Scan for the cell matching the given text and deliver its (x, y) coordinate at center. 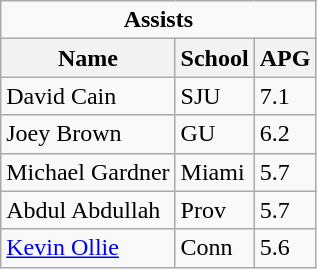
SJU (214, 96)
Kevin Ollie (88, 248)
GU (214, 134)
7.1 (285, 96)
APG (285, 58)
Prov (214, 210)
David Cain (88, 96)
Abdul Abdullah (88, 210)
Miami (214, 172)
Joey Brown (88, 134)
5.6 (285, 248)
Assists (158, 20)
6.2 (285, 134)
School (214, 58)
Michael Gardner (88, 172)
Name (88, 58)
Conn (214, 248)
